Find where the given text appears and provide that cell's center as [x, y] coordinate. 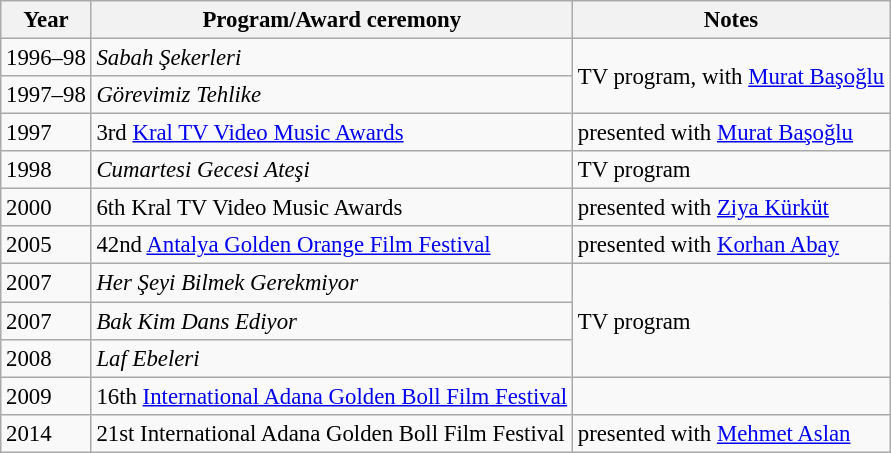
2009 [46, 396]
Year [46, 20]
42nd Antalya Golden Orange Film Festival [332, 245]
1997–98 [46, 95]
presented with Korhan Abay [730, 245]
Her Şeyi Bilmek Gerekmiyor [332, 283]
Görevimiz Tehlike [332, 95]
Sabah Şekerleri [332, 58]
Program/Award ceremony [332, 20]
21st International Adana Golden Boll Film Festival [332, 433]
1997 [46, 133]
2014 [46, 433]
2000 [46, 208]
Notes [730, 20]
presented with Mehmet Aslan [730, 433]
16th International Adana Golden Boll Film Festival [332, 396]
presented with Ziya Kürküt [730, 208]
1998 [46, 170]
presented with Murat Başoğlu [730, 133]
2005 [46, 245]
6th Kral TV Video Music Awards [332, 208]
3rd Kral TV Video Music Awards [332, 133]
2008 [46, 358]
Cumartesi Gecesi Ateşi [332, 170]
Bak Kim Dans Ediyor [332, 321]
Laf Ebeleri [332, 358]
1996–98 [46, 58]
TV program, with Murat Başoğlu [730, 76]
